From the cell containing the given text, extract its center point as [X, Y] coordinate. 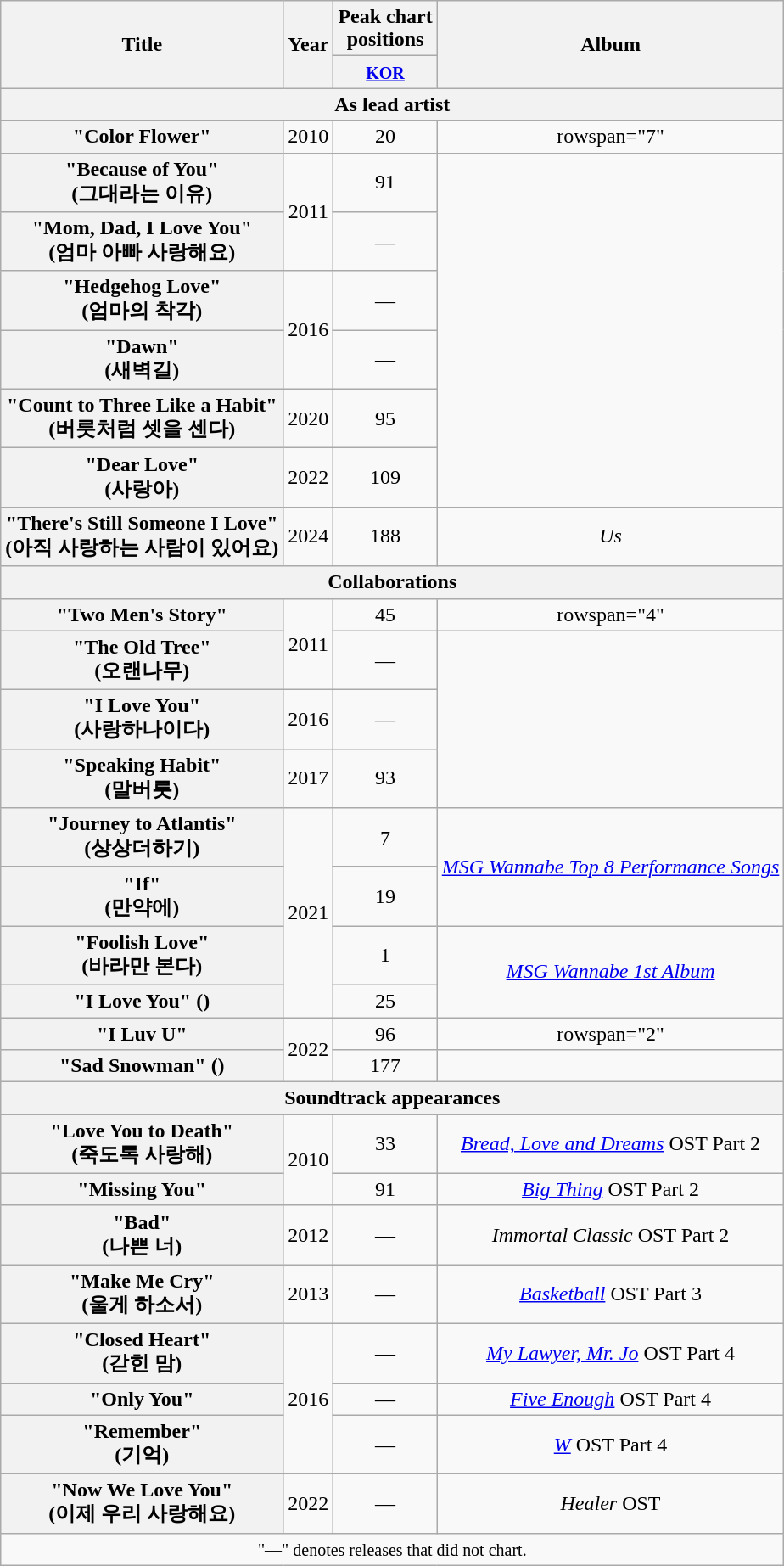
"Count to Three Like a Habit"(버릇처럼 셋을 센다) [143, 418]
109 [385, 478]
"Remember"(기억) [143, 1445]
rowspan="4" [611, 615]
"Hedgehog Love"(엄마의 착각) [143, 300]
rowspan="7" [611, 137]
"If"(만약에) [143, 896]
"Two Men's Story" [143, 615]
MSG Wannabe Top 8 Performance Songs [611, 867]
Title [143, 44]
"Missing You" [143, 1189]
2024 [309, 536]
25 [385, 1001]
As lead artist [392, 104]
Collaborations [392, 582]
"Sad Snowman" () [143, 1066]
"The Old Tree"(오랜나무) [143, 660]
19 [385, 896]
Us [611, 536]
96 [385, 1033]
2013 [309, 1294]
"Make Me Cry"(울게 하소서) [143, 1294]
"Color Flower" [143, 137]
"Dear Love"(사랑아) [143, 478]
2012 [309, 1235]
45 [385, 615]
7 [385, 838]
2017 [309, 778]
Five Enough OST Part 4 [611, 1399]
Immortal Classic OST Part 2 [611, 1235]
Peak chart positions [385, 29]
"Now We Love You"(이제 우리 사랑해요) [143, 1504]
"Closed Heart"(갇힌 맘) [143, 1353]
"I Luv U" [143, 1033]
Healer OST [611, 1504]
Soundtrack appearances [392, 1098]
"Only You" [143, 1399]
33 [385, 1144]
93 [385, 778]
"Because of You"(그대라는 이유) [143, 182]
1 [385, 956]
Basketball OST Part 3 [611, 1294]
My Lawyer, Mr. Jo OST Part 4 [611, 1353]
"Bad"(나쁜 너) [143, 1235]
"Mom, Dad, I Love You"(엄마 아빠 사랑해요) [143, 242]
2020 [309, 418]
2021 [309, 913]
"Foolish Love"(바라만 본다) [143, 956]
Year [309, 44]
"Speaking Habit"(말버릇) [143, 778]
rowspan="2" [611, 1033]
"Journey to Atlantis"(상상더하기) [143, 838]
MSG Wannabe 1st Album [611, 972]
177 [385, 1066]
Album [611, 44]
"Dawn"(새벽길) [143, 360]
20 [385, 137]
188 [385, 536]
Big Thing OST Part 2 [611, 1189]
95 [385, 418]
"I Love You"(사랑하나이다) [143, 720]
Bread, Love and Dreams OST Part 2 [611, 1144]
"There's Still Someone I Love"(아직 사랑하는 사람이 있어요) [143, 536]
W OST Part 4 [611, 1445]
"—" denotes releases that did not chart. [392, 1549]
"I Love You" () [143, 1001]
KOR [385, 72]
"Love You to Death"(죽도록 사랑해) [143, 1144]
